Identify which cell holds the provided text, then report its [x, y] central coordinate. 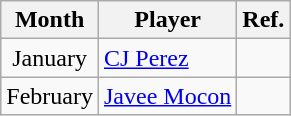
Ref. [264, 20]
CJ Perez [167, 58]
January [50, 58]
February [50, 96]
Player [167, 20]
Javee Mocon [167, 96]
Month [50, 20]
